Pinpoint the cell where the given text exists, returning its [X, Y] midpoint coordinate. 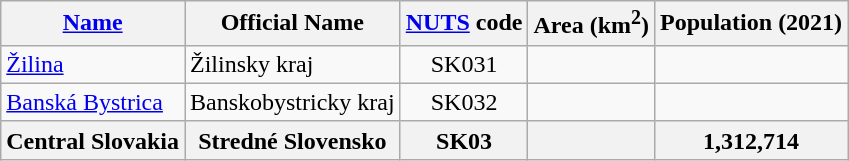
Name [93, 24]
Population (2021) [752, 24]
SK03 [464, 140]
NUTS code [464, 24]
SK032 [464, 102]
Žilina [93, 64]
Central Slovakia [93, 140]
Banská Bystrica [93, 102]
1,312,714 [752, 140]
Area (km2) [592, 24]
Banskobystricky kraj [292, 102]
Official Name [292, 24]
Stredné Slovensko [292, 140]
SK031 [464, 64]
Žilinsky kraj [292, 64]
